Output the (X, Y) coordinate of the center of the cell containing the given text.  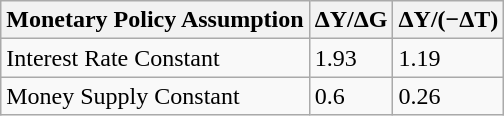
Interest Rate Constant (155, 58)
1.93 (351, 58)
Money Supply Constant (155, 96)
0.6 (351, 96)
ΔY/(−ΔT) (448, 20)
0.26 (448, 96)
Monetary Policy Assumption (155, 20)
1.19 (448, 58)
ΔY/ΔG (351, 20)
